Identify which cell holds the provided text, then report its [x, y] central coordinate. 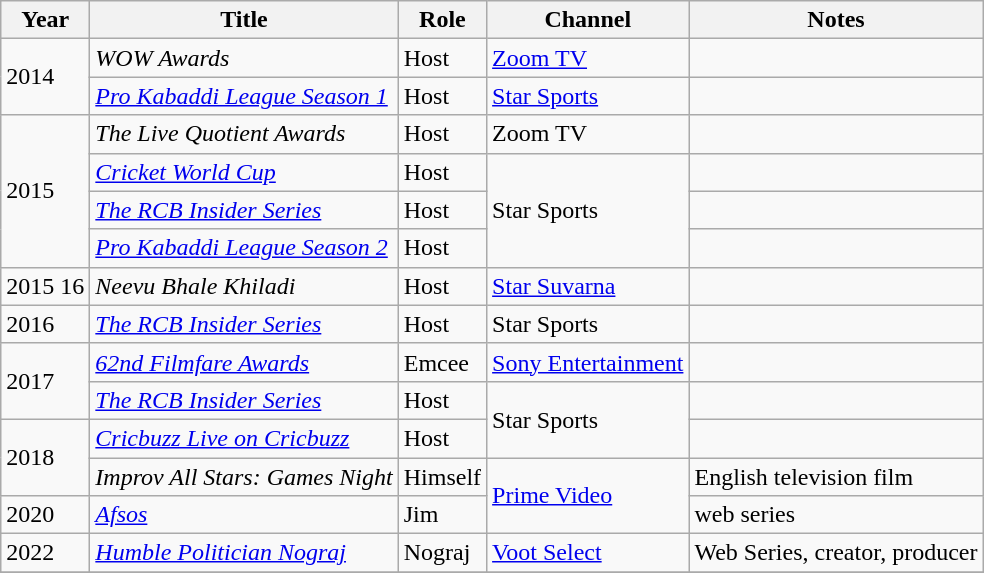
Jim [442, 515]
Sony Entertainment [588, 362]
62nd Filmfare Awards [244, 362]
Pro Kabaddi League Season 2 [244, 248]
Star Suvarna [588, 286]
The Live Quotient Awards [244, 134]
Improv All Stars: Games Night [244, 477]
Prime Video [588, 496]
Year [46, 20]
web series [836, 515]
English television film [836, 477]
2015 16 [46, 286]
Channel [588, 20]
Himself [442, 477]
2014 [46, 77]
2015 [46, 191]
Title [244, 20]
Nograj [442, 553]
Humble Politician Nograj [244, 553]
Emcee [442, 362]
Notes [836, 20]
2017 [46, 381]
Role [442, 20]
Cricbuzz Live on Cricbuzz [244, 438]
2020 [46, 515]
2018 [46, 457]
Neevu Bhale Khiladi [244, 286]
2022 [46, 553]
Pro Kabaddi League Season 1 [244, 96]
Cricket World Cup [244, 172]
Voot Select [588, 553]
2016 [46, 324]
Afsos [244, 515]
Web Series, creator, producer [836, 553]
WOW Awards [244, 58]
